Find where the given text appears and provide that cell's center as (x, y) coordinate. 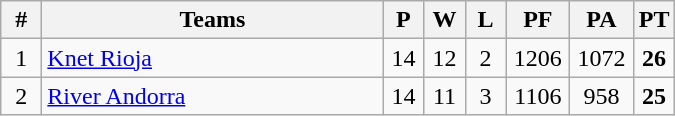
3 (486, 96)
PF (538, 20)
W (444, 20)
12 (444, 58)
25 (654, 96)
1072 (602, 58)
Knet Rioja (212, 58)
1206 (538, 58)
958 (602, 96)
Teams (212, 20)
1 (22, 58)
11 (444, 96)
# (22, 20)
1106 (538, 96)
PA (602, 20)
PT (654, 20)
River Andorra (212, 96)
L (486, 20)
26 (654, 58)
P (404, 20)
